Scan for the cell matching the given text and deliver its (X, Y) coordinate at center. 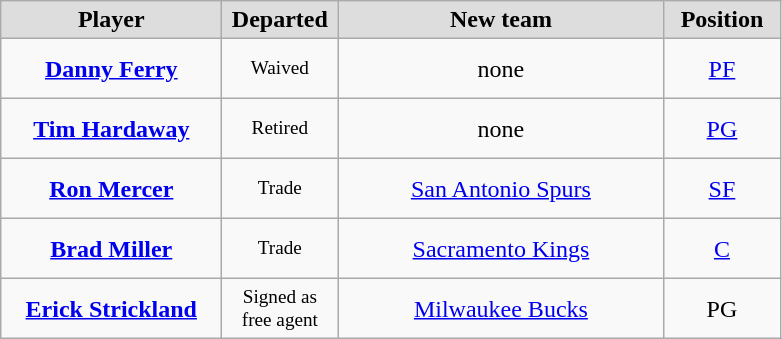
Sacramento Kings (501, 249)
Brad Miller (112, 249)
Waived (280, 69)
Position (722, 20)
Tim Hardaway (112, 129)
Departed (280, 20)
Ron Mercer (112, 189)
Retired (280, 129)
New team (501, 20)
Milwaukee Bucks (501, 309)
C (722, 249)
Signed as free agent (280, 309)
Erick Strickland (112, 309)
PF (722, 69)
SF (722, 189)
Player (112, 20)
San Antonio Spurs (501, 189)
Danny Ferry (112, 69)
